Find where the given text appears and provide that cell's center as (X, Y) coordinate. 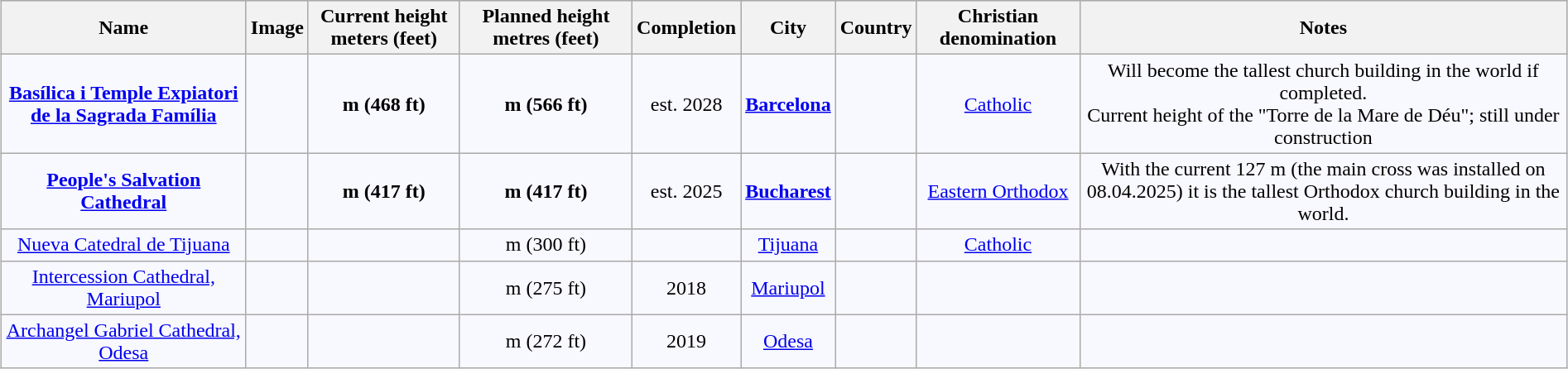
Barcelona (788, 104)
Intercession Cathedral, Mariupol (123, 288)
Mariupol (788, 288)
Odesa (788, 341)
With the current 127 m (the main cross was installed on 08.04.2025) it is the tallest Orthodox church building in the world. (1323, 191)
m (275 ft) (546, 288)
2018 (687, 288)
Notes (1323, 28)
Archangel Gabriel Cathedral, Odesa (123, 341)
Tijuana (788, 245)
Eastern Orthodox (998, 191)
People's Salvation Cathedral (123, 191)
Will become the tallest church building in the world if completed.Current height of the "Torre de la Mare de Déu"; still under construction (1323, 104)
Basílica i Temple Expiatori de la Sagrada Família (123, 104)
m (468 ft) (384, 104)
Christian denomination (998, 28)
m (300 ft) (546, 245)
Image (277, 28)
est. 2025 (687, 191)
m (566 ft) (546, 104)
Name (123, 28)
m (272 ft) (546, 341)
Country (876, 28)
Nueva Catedral de Tijuana (123, 245)
est. 2028 (687, 104)
2019 (687, 341)
City (788, 28)
Bucharest (788, 191)
Current height meters (feet) (384, 28)
Completion (687, 28)
Planned height metres (feet) (546, 28)
